Find where the given text appears and provide that cell's center as [X, Y] coordinate. 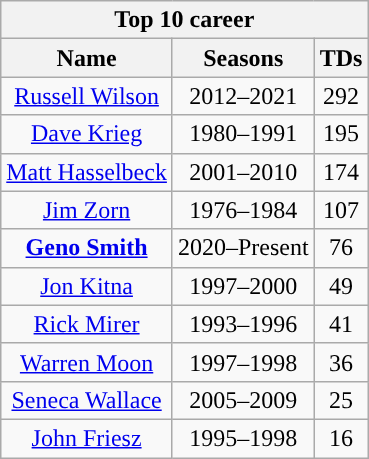
Geno Smith [87, 248]
2020–Present [243, 248]
Seneca Wallace [87, 400]
36 [341, 362]
25 [341, 400]
2005–2009 [243, 400]
Matt Hasselbeck [87, 172]
49 [341, 286]
76 [341, 248]
John Friesz [87, 438]
Jim Zorn [87, 210]
16 [341, 438]
Warren Moon [87, 362]
1995–1998 [243, 438]
Rick Mirer [87, 324]
107 [341, 210]
Dave Krieg [87, 134]
195 [341, 134]
Jon Kitna [87, 286]
1976–1984 [243, 210]
41 [341, 324]
1997–2000 [243, 286]
1997–1998 [243, 362]
1993–1996 [243, 324]
Name [87, 58]
1980–1991 [243, 134]
TDs [341, 58]
2001–2010 [243, 172]
174 [341, 172]
292 [341, 96]
Top 10 career [184, 20]
Russell Wilson [87, 96]
Seasons [243, 58]
2012–2021 [243, 96]
